Return the [X, Y] coordinate for the center point of the cell that contains the specified text.  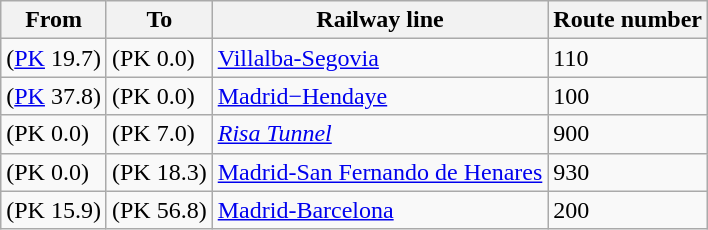
Madrid-Barcelona [380, 210]
(PK 37.8) [54, 96]
Madrid−Hendaye [380, 96]
110 [628, 58]
(PK 15.9) [54, 210]
200 [628, 210]
(PK 18.3) [159, 172]
(PK 7.0) [159, 134]
Route number [628, 20]
Villalba-Segovia [380, 58]
(PK 19.7) [54, 58]
Madrid-San Fernando de Henares [380, 172]
100 [628, 96]
Risa Tunnel [380, 134]
900 [628, 134]
From [54, 20]
Railway line [380, 20]
To [159, 20]
(PK 56.8) [159, 210]
930 [628, 172]
